Find where the given text appears and provide that cell's center as [X, Y] coordinate. 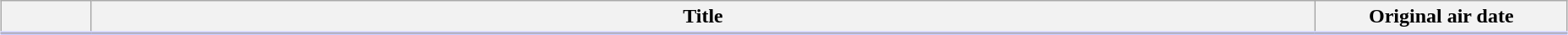
Original air date [1441, 17]
Title [703, 17]
